Provide the (X, Y) coordinate of the cell's center where the given text is located.  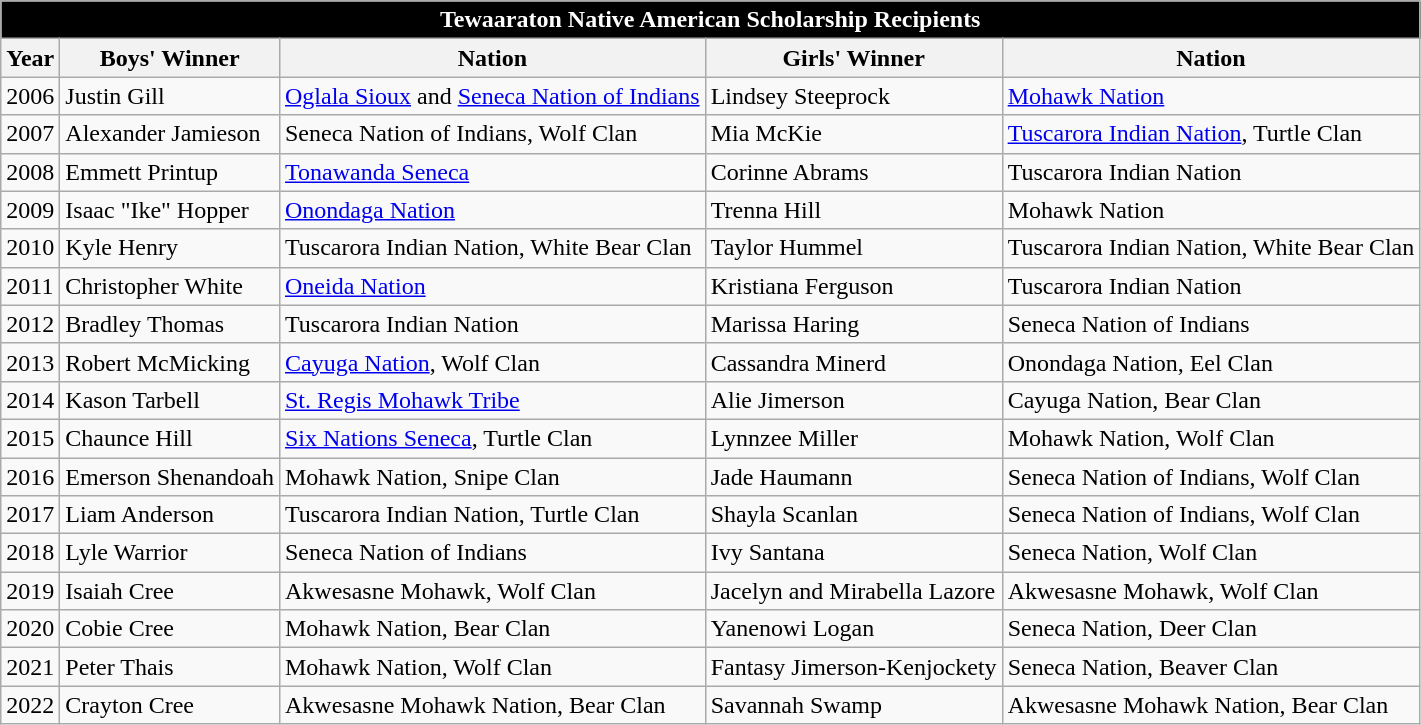
2014 (30, 400)
Peter Thais (170, 667)
Seneca Nation, Beaver Clan (1211, 667)
Isaac "Ike" Hopper (170, 210)
2021 (30, 667)
Year (30, 58)
Tewaaraton Native American Scholarship Recipients (710, 20)
2015 (30, 438)
Taylor Hummel (854, 248)
Cayuga Nation, Bear Clan (1211, 400)
Lyle Warrior (170, 553)
Christopher White (170, 286)
2012 (30, 324)
Crayton Cree (170, 705)
Kason Tarbell (170, 400)
Shayla Scanlan (854, 515)
Kristiana Ferguson (854, 286)
Corinne Abrams (854, 172)
Emerson Shenandoah (170, 477)
Six Nations Seneca, Turtle Clan (492, 438)
Emmett Printup (170, 172)
Oglala Sioux and Seneca Nation of Indians (492, 96)
Seneca Nation, Wolf Clan (1211, 553)
Alie Jimerson (854, 400)
Mohawk Nation, Bear Clan (492, 629)
Girls' Winner (854, 58)
2011 (30, 286)
2007 (30, 134)
Mia McKie (854, 134)
Jade Haumann (854, 477)
Bradley Thomas (170, 324)
2018 (30, 553)
Lynnzee Miller (854, 438)
Jacelyn and Mirabella Lazore (854, 591)
2022 (30, 705)
Mohawk Nation, Snipe Clan (492, 477)
Onondaga Nation, Eel Clan (1211, 362)
Cayuga Nation, Wolf Clan (492, 362)
Onondaga Nation (492, 210)
Ivy Santana (854, 553)
Alexander Jamieson (170, 134)
2010 (30, 248)
Cassandra Minerd (854, 362)
Liam Anderson (170, 515)
Yanenowi Logan (854, 629)
Cobie Cree (170, 629)
2009 (30, 210)
Justin Gill (170, 96)
Trenna Hill (854, 210)
Robert McMicking (170, 362)
Savannah Swamp (854, 705)
2006 (30, 96)
Fantasy Jimerson-Kenjockety (854, 667)
2008 (30, 172)
2016 (30, 477)
Kyle Henry (170, 248)
Marissa Haring (854, 324)
Oneida Nation (492, 286)
2017 (30, 515)
Seneca Nation, Deer Clan (1211, 629)
St. Regis Mohawk Tribe (492, 400)
2019 (30, 591)
Tonawanda Seneca (492, 172)
Isaiah Cree (170, 591)
Lindsey Steeprock (854, 96)
2013 (30, 362)
Chaunce Hill (170, 438)
2020 (30, 629)
Boys' Winner (170, 58)
